Determine the [X, Y] coordinate at the center of the cell enclosing the given text.  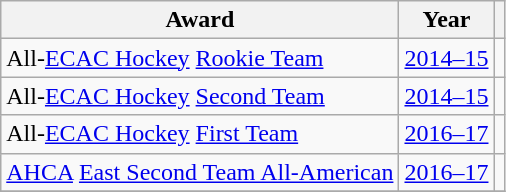
All-ECAC Hockey Second Team [200, 96]
Year [446, 20]
AHCA East Second Team All-American [200, 172]
Award [200, 20]
All-ECAC Hockey Rookie Team [200, 58]
All-ECAC Hockey First Team [200, 134]
